Determine the (X, Y) coordinate at the center of the cell enclosing the given text.  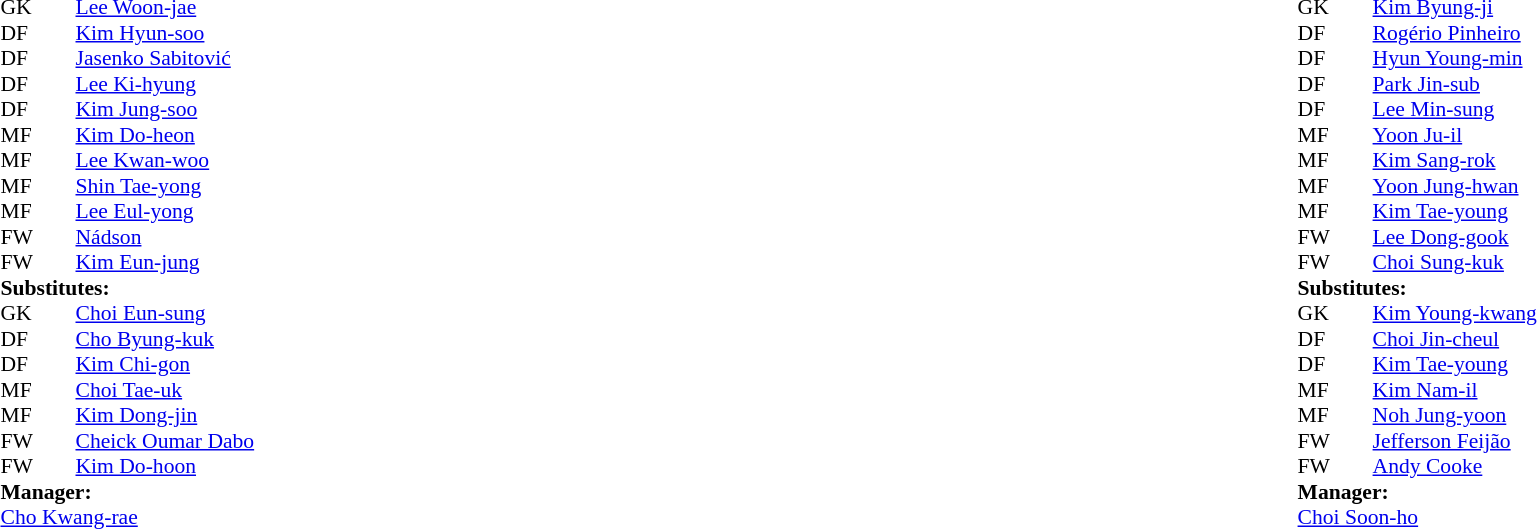
Cheick Oumar Dabo (166, 441)
Lee Kwan-woo (166, 161)
Nádson (166, 237)
Park Jin-sub (1455, 84)
Noh Jung-yoon (1455, 415)
Choi Sung-kuk (1455, 263)
Kim Jung-soo (166, 109)
Yoon Ju-il (1455, 135)
Lee Eul-yong (166, 211)
Andy Cooke (1455, 467)
Rogério Pinheiro (1455, 33)
Choi Eun-sung (166, 313)
Lee Min-sung (1455, 109)
Kim Hyun-soo (166, 33)
Lee Dong-gook (1455, 237)
Choi Jin-cheul (1455, 339)
Choi Tae-uk (166, 390)
Kim Nam-il (1455, 390)
Jefferson Feijão (1455, 441)
Yoon Jung-hwan (1455, 186)
Hyun Young-min (1455, 59)
Jasenko Sabitović (166, 59)
Kim Do-heon (166, 135)
Kim Dong-jin (166, 415)
Kim Young-kwang (1455, 313)
Cho Byung-kuk (166, 339)
Shin Tae-yong (166, 186)
Kim Chi-gon (166, 365)
Kim Sang-rok (1455, 161)
Lee Ki-hyung (166, 84)
Kim Eun-jung (166, 263)
Kim Do-hoon (166, 467)
